Return the (X, Y) coordinate for the center point of the cell that contains the specified text.  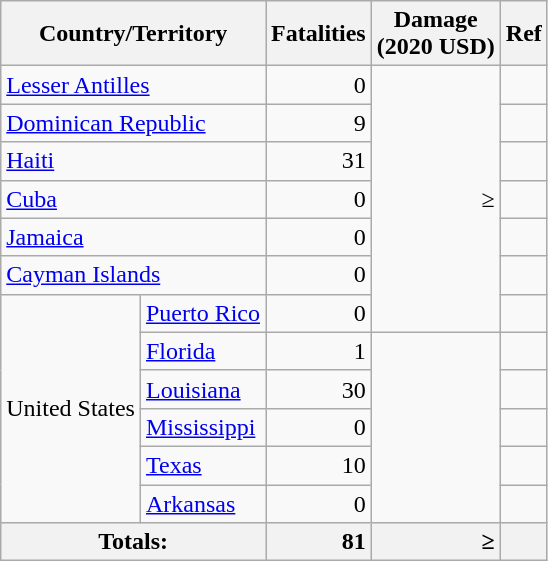
9 (319, 123)
United States (71, 408)
Damage(2020 USD) (436, 34)
Ref (524, 34)
Puerto Rico (202, 313)
Totals: (134, 542)
Mississippi (202, 427)
31 (319, 161)
Dominican Republic (134, 123)
Louisiana (202, 389)
Texas (202, 465)
81 (319, 542)
Haiti (134, 161)
10 (319, 465)
Cayman Islands (134, 275)
Country/Territory (134, 34)
Arkansas (202, 503)
Florida (202, 351)
1 (319, 351)
Cuba (134, 199)
Jamaica (134, 237)
30 (319, 389)
Lesser Antilles (134, 85)
Fatalities (319, 34)
